Pinpoint the cell where the given text exists, returning its [x, y] midpoint coordinate. 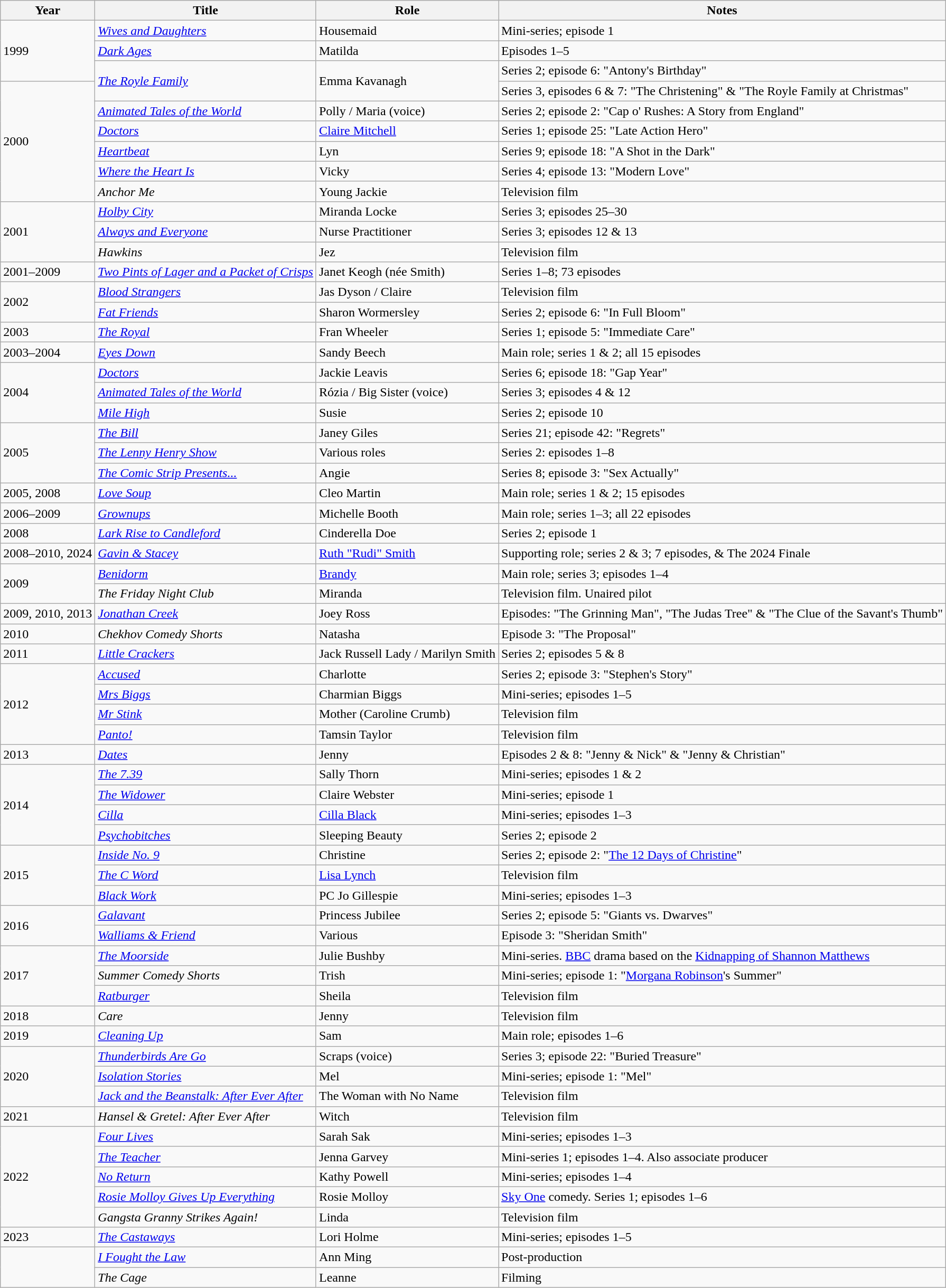
Sam [407, 1036]
Ruth "Rudi" Smith [407, 553]
Episodes 2 & 8: "Jenny & Nick" & "Jenny & Christian" [723, 754]
Series 1; episode 5: "Immediate Care" [723, 332]
Psychobitches [206, 835]
Four Lives [206, 1136]
2004 [48, 393]
The Royle Family [206, 81]
Trish [407, 976]
The Cage [206, 1277]
Rózia / Big Sister (voice) [407, 393]
Mini-series; episodes 1–4 [723, 1177]
Series 2; episode 2: "Cap o' Rushes: A Story from England" [723, 111]
Mini-series. BBC drama based on the Kidnapping of Shannon Matthews [723, 956]
Series 21; episode 42: "Regrets" [723, 433]
Cleo Martin [407, 493]
Thunderbirds Are Go [206, 1056]
Polly / Maria (voice) [407, 111]
Series 8; episode 3: "Sex Actually" [723, 473]
Grownups [206, 513]
2000 [48, 141]
Series 3; episode 22: "Buried Treasure" [723, 1056]
Mel [407, 1076]
Kathy Powell [407, 1177]
2003–2004 [48, 352]
2005 [48, 453]
Angie [407, 473]
Two Pints of Lager and a Packet of Crisps [206, 272]
Various [407, 936]
Emma Kavanagh [407, 81]
Galavant [206, 916]
Series 1; episode 25: "Late Action Hero" [723, 131]
Care [206, 1016]
Little Crackers [206, 654]
Claire Webster [407, 795]
Series 6; episode 18: "Gap Year" [723, 372]
Brandy [407, 573]
Jas Dyson / Claire [407, 292]
Various roles [407, 453]
Lark Rise to Candleford [206, 533]
Series 2; episode 10 [723, 413]
Series 2; episode 1 [723, 533]
Sheila [407, 996]
Julie Bushby [407, 956]
Cilla [206, 815]
Eyes Down [206, 352]
Sharon Wormersley [407, 312]
Series 2; episode 2 [723, 835]
The Moorside [206, 956]
Where the Heart Is [206, 171]
Supporting role; series 2 & 3; 7 episodes, & The 2024 Finale [723, 553]
Blood Strangers [206, 292]
2012 [48, 704]
Series 2; episodes 5 & 8 [723, 654]
2001–2009 [48, 272]
Mr Stink [206, 714]
Princess Jubilee [407, 916]
Episode 3: "The Proposal" [723, 634]
Chekhov Comedy Shorts [206, 634]
Role [407, 11]
Hawkins [206, 252]
Miranda Locke [407, 211]
Scraps (voice) [407, 1056]
Rosie Molloy Gives Up Everything [206, 1197]
2021 [48, 1116]
Television film. Unaired pilot [723, 594]
Dates [206, 754]
Jonathan Creek [206, 614]
Sky One comedy. Series 1; episodes 1–6 [723, 1197]
The Bill [206, 433]
The C Word [206, 875]
2006–2009 [48, 513]
Leanne [407, 1277]
Year [48, 11]
2015 [48, 875]
Sarah Sak [407, 1136]
Mini-series; episodes 1 & 2 [723, 774]
Ann Ming [407, 1257]
2008 [48, 533]
2009, 2010, 2013 [48, 614]
Episodes 1–5 [723, 51]
The Widower [206, 795]
Joey Ross [407, 614]
Anchor Me [206, 191]
Episode 3: "Sheridan Smith" [723, 936]
Title [206, 11]
Gangsta Granny Strikes Again! [206, 1217]
Series 3; episodes 4 & 12 [723, 393]
Young Jackie [407, 191]
Janet Keogh (née Smith) [407, 272]
Jez [407, 252]
2002 [48, 302]
Series 2: episodes 1–8 [723, 453]
Sandy Beech [407, 352]
Filming [723, 1277]
2016 [48, 926]
Panto! [206, 734]
I Fought the Law [206, 1257]
The Royal [206, 332]
2013 [48, 754]
Miranda [407, 594]
Main role; series 1–3; all 22 episodes [723, 513]
Series 3; episodes 12 & 13 [723, 231]
Episodes: "The Grinning Man", "The Judas Tree" & "The Clue of the Savant's Thumb" [723, 614]
Mini-series; episode 1: "Mel" [723, 1076]
The Comic Strip Presents... [206, 473]
Series 2; episode 6: "Antony's Birthday" [723, 71]
Series 2; episode 2: "The 12 Days of Christine" [723, 855]
2020 [48, 1076]
Sleeping Beauty [407, 835]
Janey Giles [407, 433]
Natasha [407, 634]
Jackie Leavis [407, 372]
Mini-series; episode 1: "Morgana Robinson's Summer" [723, 976]
2019 [48, 1036]
Black Work [206, 895]
Series 4; episode 13: "Modern Love" [723, 171]
Main role; series 3; episodes 1–4 [723, 573]
Inside No. 9 [206, 855]
Summer Comedy Shorts [206, 976]
Series 2; episode 6: "In Full Bloom" [723, 312]
Lori Holme [407, 1237]
The Woman with No Name [407, 1096]
2023 [48, 1237]
2008–2010, 2024 [48, 553]
2010 [48, 634]
2005, 2008 [48, 493]
The Friday Night Club [206, 594]
Series 3; episodes 25–30 [723, 211]
Dark Ages [206, 51]
Fran Wheeler [407, 332]
Mini-series 1; episodes 1–4. Also associate producer [723, 1156]
The Lenny Henry Show [206, 453]
Benidorm [206, 573]
Mrs Biggs [206, 694]
Ratburger [206, 996]
Hansel & Gretel: After Ever After [206, 1116]
2011 [48, 654]
Gavin & Stacey [206, 553]
Cleaning Up [206, 1036]
1999 [48, 51]
2018 [48, 1016]
Matilda [407, 51]
2017 [48, 976]
Mile High [206, 413]
Walliams & Friend [206, 936]
Charmian Biggs [407, 694]
Series 3, episodes 6 & 7: "The Christening" & "The Royle Family at Christmas" [723, 91]
Isolation Stories [206, 1076]
Cinderella Doe [407, 533]
No Return [206, 1177]
Heartbeat [206, 151]
2009 [48, 583]
2001 [48, 231]
Tamsin Taylor [407, 734]
2022 [48, 1177]
Rosie Molloy [407, 1197]
Holby City [206, 211]
Series 1–8; 73 episodes [723, 272]
Jenna Garvey [407, 1156]
Series 9; episode 18: "A Shot in the Dark" [723, 151]
Christine [407, 855]
Mother (Caroline Crumb) [407, 714]
Nurse Practitioner [407, 231]
Witch [407, 1116]
Wives and Daughters [206, 31]
Post-production [723, 1257]
The 7.39 [206, 774]
PC Jo Gillespie [407, 895]
The Castaways [206, 1237]
Cilla Black [407, 815]
Lyn [407, 151]
2014 [48, 805]
Series 2; episode 5: "Giants vs. Dwarves" [723, 916]
Jack Russell Lady / Marilyn Smith [407, 654]
Love Soup [206, 493]
The Teacher [206, 1156]
Housemaid [407, 31]
Sally Thorn [407, 774]
2003 [48, 332]
Main role; episodes 1–6 [723, 1036]
Jack and the Beanstalk: After Ever After [206, 1096]
Linda [407, 1217]
Vicky [407, 171]
Michelle Booth [407, 513]
Notes [723, 11]
Series 2; episode 3: "Stephen's Story" [723, 674]
Always and Everyone [206, 231]
Susie [407, 413]
Charlotte [407, 674]
Claire Mitchell [407, 131]
Main role; series 1 & 2; 15 episodes [723, 493]
Lisa Lynch [407, 875]
Main role; series 1 & 2; all 15 episodes [723, 352]
Accused [206, 674]
Fat Friends [206, 312]
